For the text-containing cell, return its midpoint in [x, y] coordinate format. 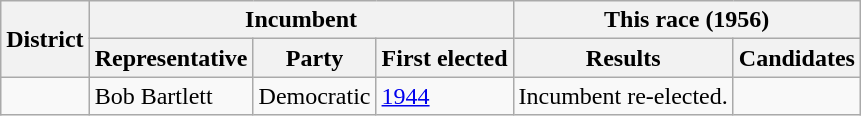
First elected [444, 58]
Party [314, 58]
Incumbent [301, 20]
1944 [444, 96]
District [45, 39]
Results [623, 58]
Representative [171, 58]
Candidates [796, 58]
Bob Bartlett [171, 96]
This race (1956) [686, 20]
Incumbent re-elected. [623, 96]
Democratic [314, 96]
